Scan for the cell matching the given text and deliver its (X, Y) coordinate at center. 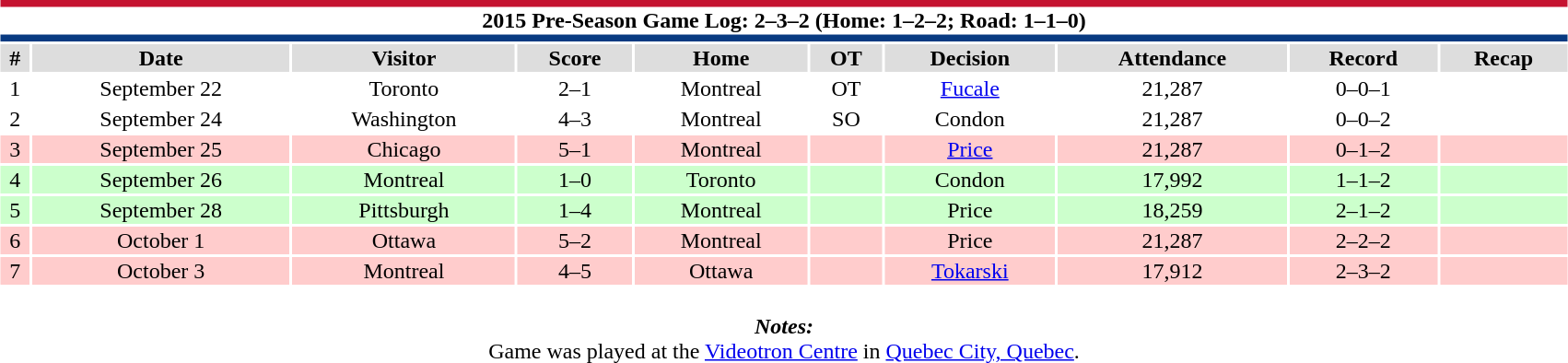
18,259 (1172, 210)
September 26 (161, 180)
2–1 (575, 88)
1 (15, 88)
17,912 (1172, 271)
Attendance (1172, 58)
0–0–2 (1363, 119)
Chicago (404, 149)
Home (721, 58)
Tokarski (969, 271)
2–3–2 (1363, 271)
5–1 (575, 149)
2015 Pre-Season Game Log: 2–3–2 (Home: 1–2–2; Road: 1–1–0) (784, 20)
5–2 (575, 240)
SO (847, 119)
2 (15, 119)
Date (161, 58)
October 1 (161, 240)
September 22 (161, 88)
Recap (1504, 58)
7 (15, 271)
Score (575, 58)
Decision (969, 58)
1–1–2 (1363, 180)
0–1–2 (1363, 149)
Visitor (404, 58)
September 25 (161, 149)
2–2–2 (1363, 240)
6 (15, 240)
October 3 (161, 271)
4–5 (575, 271)
Pittsburgh (404, 210)
September 24 (161, 119)
Washington (404, 119)
17,992 (1172, 180)
1–0 (575, 180)
1–4 (575, 210)
3 (15, 149)
4 (15, 180)
5 (15, 210)
2–1–2 (1363, 210)
September 28 (161, 210)
Fucale (969, 88)
4–3 (575, 119)
Record (1363, 58)
0–0–1 (1363, 88)
# (15, 58)
